Return the [x, y] coordinate for the center point of the cell that contains the specified text.  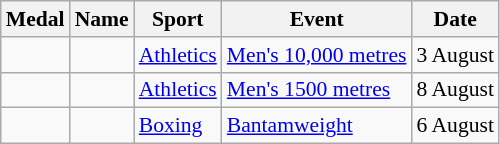
Boxing [178, 126]
Men's 10,000 metres [317, 55]
Sport [178, 19]
Date [454, 19]
Event [317, 19]
6 August [454, 126]
Medal [36, 19]
Bantamweight [317, 126]
3 August [454, 55]
8 August [454, 90]
Men's 1500 metres [317, 90]
Name [102, 19]
